Output the (x, y) coordinate of the center of the cell containing the given text.  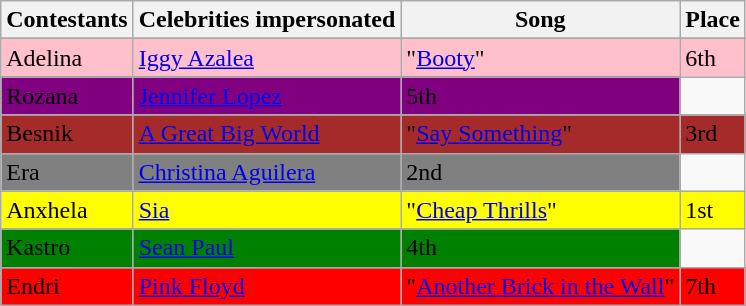
1st (713, 210)
Adelina (67, 58)
6th (713, 58)
Besnik (67, 134)
Anxhela (67, 210)
Rozana (67, 96)
5th (540, 96)
Jennifer Lopez (267, 96)
Celebrities impersonated (267, 20)
2nd (540, 172)
Kastro (67, 248)
Place (713, 20)
4th (540, 248)
"Booty" (540, 58)
Era (67, 172)
Sia (267, 210)
Endri (67, 286)
A Great Big World (267, 134)
Pink Floyd (267, 286)
Iggy Azalea (267, 58)
"Another Brick in the Wall" (540, 286)
Song (540, 20)
Contestants (67, 20)
Sean Paul (267, 248)
"Cheap Thrills" (540, 210)
3rd (713, 134)
"Say Something" (540, 134)
Christina Aguilera (267, 172)
7th (713, 286)
